Capture the cell that displays the provided text and extract its [x, y] central coordinate. 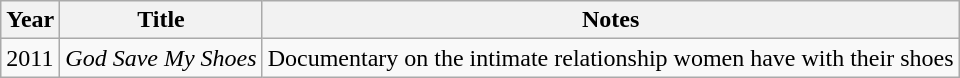
2011 [30, 58]
Documentary on the intimate relationship women have with their shoes [610, 58]
Title [161, 20]
Year [30, 20]
Notes [610, 20]
God Save My Shoes [161, 58]
